Scan for the cell matching the given text and deliver its (x, y) coordinate at center. 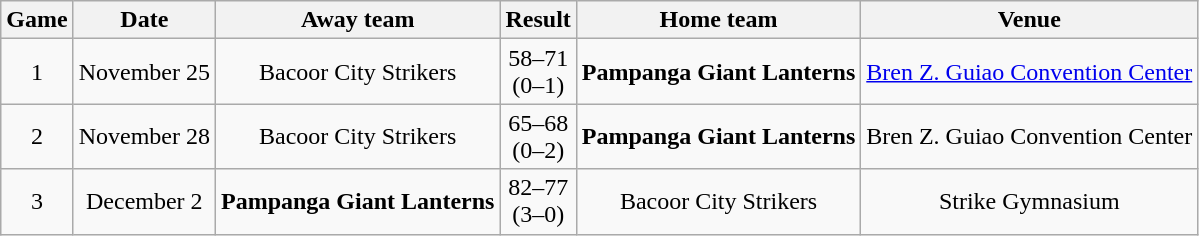
Away team (357, 20)
3 (37, 202)
November 28 (144, 136)
Date (144, 20)
Result (538, 20)
November 25 (144, 72)
Venue (1030, 20)
1 (37, 72)
65–68 (0–2) (538, 136)
Game (37, 20)
58–71 (0–1) (538, 72)
2 (37, 136)
Strike Gymnasium (1030, 202)
Home team (718, 20)
December 2 (144, 202)
82–77 (3–0) (538, 202)
